Scan for the cell matching the given text and deliver its [x, y] coordinate at center. 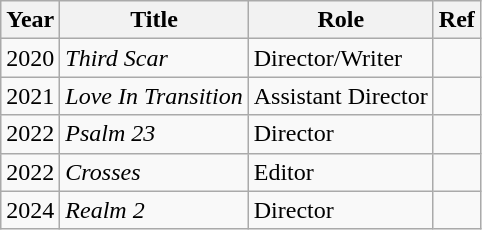
2020 [30, 58]
Love In Transition [154, 96]
Editor [340, 172]
Ref [456, 20]
Year [30, 20]
Assistant Director [340, 96]
Role [340, 20]
2021 [30, 96]
Psalm 23 [154, 134]
Title [154, 20]
Realm 2 [154, 210]
2024 [30, 210]
Third Scar [154, 58]
Crosses [154, 172]
Director/Writer [340, 58]
